Output the [x, y] coordinate of the center of the cell containing the given text.  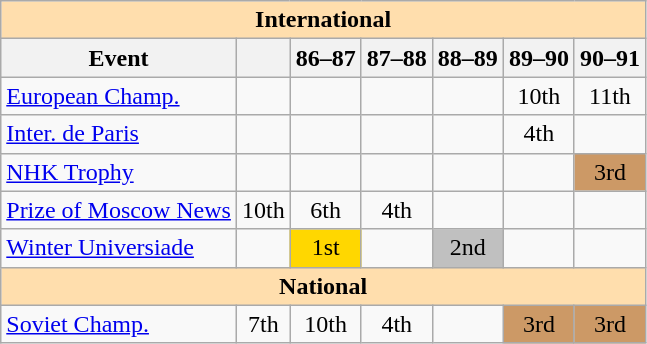
2nd [468, 248]
89–90 [538, 58]
International [324, 20]
11th [610, 96]
90–91 [610, 58]
Soviet Champ. [119, 324]
1st [326, 248]
European Champ. [119, 96]
Winter Universiade [119, 248]
Inter. de Paris [119, 134]
Event [119, 58]
NHK Trophy [119, 172]
7th [263, 324]
6th [326, 210]
National [324, 286]
86–87 [326, 58]
Prize of Moscow News [119, 210]
87–88 [396, 58]
88–89 [468, 58]
